Return the [X, Y] coordinate for the center point of the cell that contains the specified text.  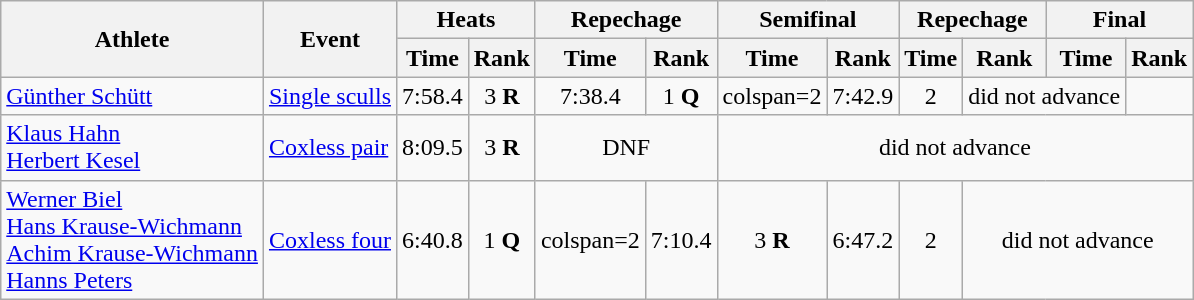
Heats [466, 20]
6:40.8 [433, 240]
Athlete [132, 39]
Günther Schütt [132, 96]
8:09.5 [433, 148]
7:58.4 [433, 96]
Coxless pair [330, 148]
Final [1120, 20]
Single sculls [330, 96]
Klaus HahnHerbert Kesel [132, 148]
7:42.9 [863, 96]
Event [330, 39]
7:10.4 [681, 240]
DNF [626, 148]
Coxless four [330, 240]
6:47.2 [863, 240]
Semifinal [808, 20]
Werner BielHans Krause-WichmannAchim Krause-WichmannHanns Peters [132, 240]
7:38.4 [590, 96]
